Locate the cell with the specified text and output its (x, y) center coordinate. 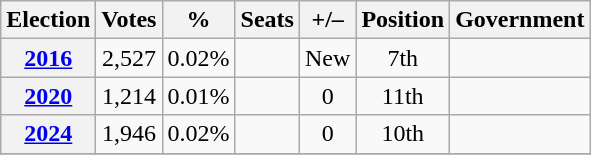
Seats (267, 20)
7th (403, 58)
2024 (48, 134)
New (327, 58)
+/– (327, 20)
0.01% (198, 96)
1,946 (129, 134)
2016 (48, 58)
Election (48, 20)
11th (403, 96)
Votes (129, 20)
10th (403, 134)
2020 (48, 96)
2,527 (129, 58)
Government (520, 20)
% (198, 20)
1,214 (129, 96)
Position (403, 20)
